Scan for the cell matching the given text and deliver its [X, Y] coordinate at center. 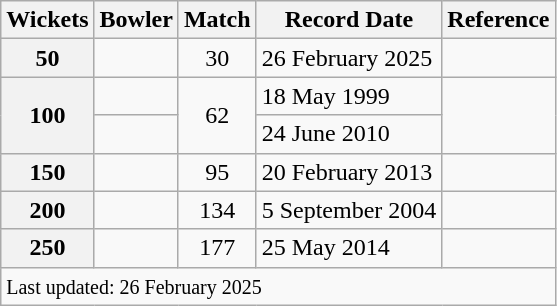
5 September 2004 [349, 210]
18 May 1999 [349, 96]
Reference [498, 20]
150 [48, 172]
177 [217, 248]
Last updated: 26 February 2025 [278, 286]
24 June 2010 [349, 134]
25 May 2014 [349, 248]
50 [48, 58]
200 [48, 210]
Record Date [349, 20]
95 [217, 172]
Wickets [48, 20]
250 [48, 248]
30 [217, 58]
134 [217, 210]
62 [217, 115]
Match [217, 20]
20 February 2013 [349, 172]
26 February 2025 [349, 58]
Bowler [136, 20]
100 [48, 115]
